Pinpoint the cell where the given text exists, returning its [X, Y] midpoint coordinate. 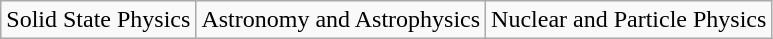
Nuclear and Particle Physics [629, 20]
Solid State Physics [98, 20]
Astronomy and Astrophysics [341, 20]
